Pinpoint the cell where the given text exists, returning its [x, y] midpoint coordinate. 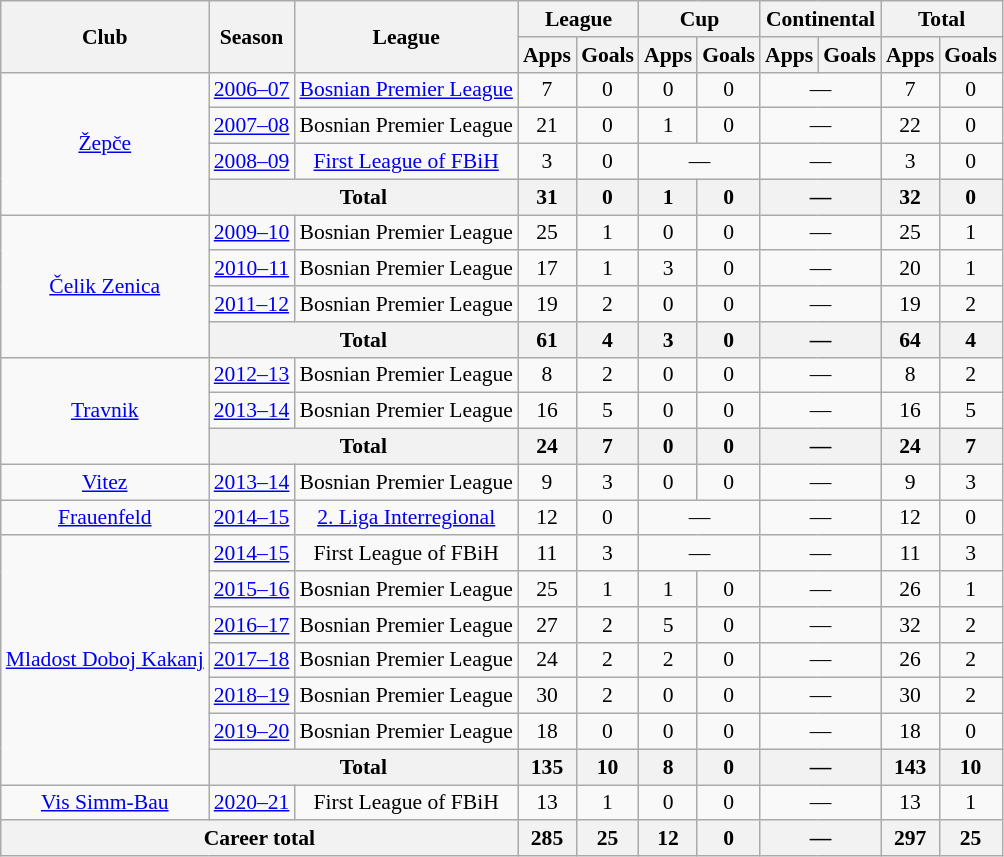
2008–09 [252, 162]
2011–12 [252, 304]
135 [547, 767]
2009–10 [252, 233]
285 [547, 839]
17 [547, 269]
27 [547, 625]
22 [910, 126]
2018–19 [252, 696]
2. Liga Interregional [406, 518]
21 [547, 126]
Žepče [105, 143]
Season [252, 36]
Frauenfeld [105, 518]
61 [547, 340]
Čelik Zenica [105, 286]
Career total [260, 839]
20 [910, 269]
2017–18 [252, 660]
2020–21 [252, 803]
31 [547, 197]
Continental [820, 19]
Cup [700, 19]
2007–08 [252, 126]
Vitez [105, 482]
2019–20 [252, 732]
2010–11 [252, 269]
64 [910, 340]
Club [105, 36]
2012–13 [252, 375]
143 [910, 767]
Mladost Doboj Kakanj [105, 660]
2016–17 [252, 625]
Vis Simm-Bau [105, 803]
2015–16 [252, 589]
2006–07 [252, 90]
297 [910, 839]
Travnik [105, 410]
